For the text-containing cell, return its midpoint in (X, Y) coordinate format. 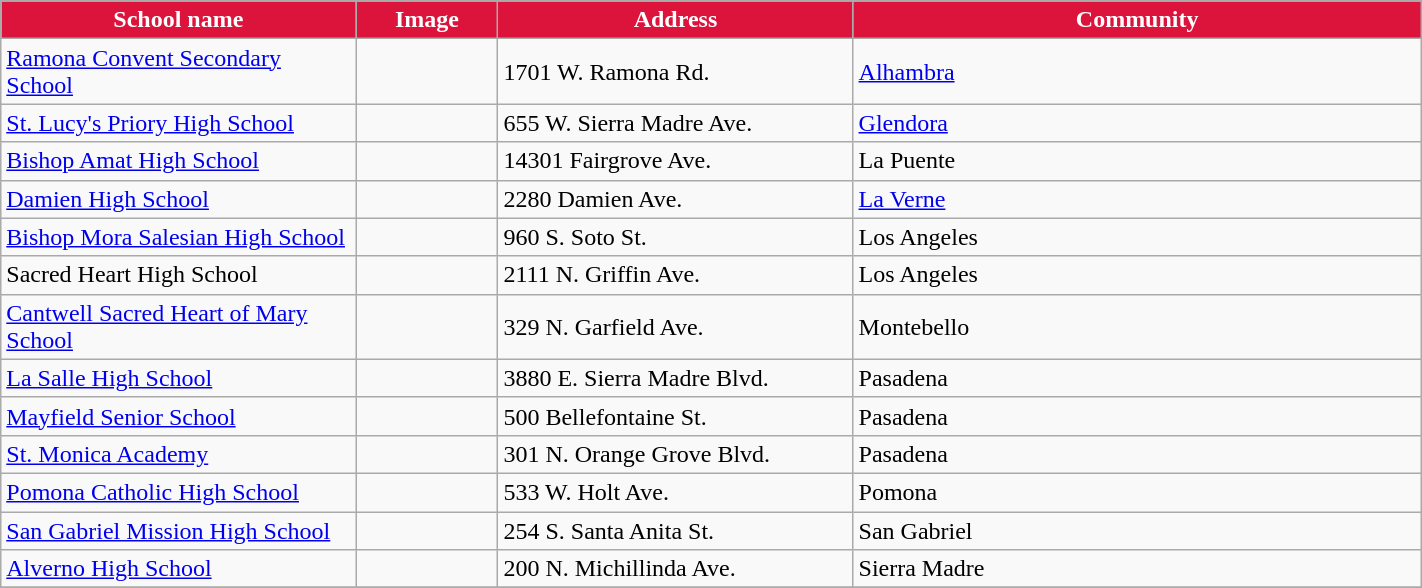
Ramona Convent Secondary School (178, 72)
Alverno High School (178, 569)
San Gabriel (1137, 531)
Montebello (1137, 326)
301 N. Orange Grove Blvd. (676, 454)
Cantwell Sacred Heart of Mary School (178, 326)
Sacred Heart High School (178, 275)
Bishop Mora Salesian High School (178, 237)
Address (676, 20)
2111 N. Griffin Ave. (676, 275)
Mayfield Senior School (178, 416)
960 S. Soto St. (676, 237)
Alhambra (1137, 72)
La Puente (1137, 161)
500 Bellefontaine St. (676, 416)
3880 E. Sierra Madre Blvd. (676, 378)
Pomona Catholic High School (178, 492)
Image (427, 20)
329 N. Garfield Ave. (676, 326)
2280 Damien Ave. (676, 199)
Damien High School (178, 199)
533 W. Holt Ave. (676, 492)
St. Monica Academy (178, 454)
School name (178, 20)
Sierra Madre (1137, 569)
200 N. Michillinda Ave. (676, 569)
1701 W. Ramona Rd. (676, 72)
St. Lucy's Priory High School (178, 123)
La Verne (1137, 199)
Bishop Amat High School (178, 161)
Pomona (1137, 492)
Glendora (1137, 123)
655 W. Sierra Madre Ave. (676, 123)
14301 Fairgrove Ave. (676, 161)
254 S. Santa Anita St. (676, 531)
Community (1137, 20)
San Gabriel Mission High School (178, 531)
La Salle High School (178, 378)
